Extract the (X, Y) coordinate from the center of the cell holding the provided text.  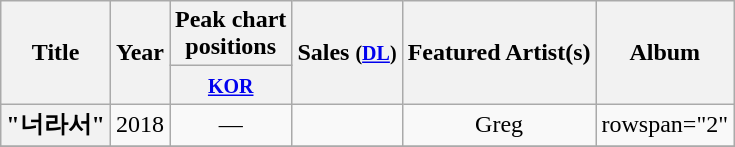
Greg (499, 126)
Title (56, 52)
Featured Artist(s) (499, 52)
"너라서" (56, 126)
Peak chart positions (231, 34)
Album (665, 52)
Sales (DL) (347, 52)
— (231, 126)
Year (140, 52)
rowspan="2" (665, 126)
2018 (140, 126)
KOR (231, 85)
